Pinpoint the cell where the given text exists, returning its (X, Y) midpoint coordinate. 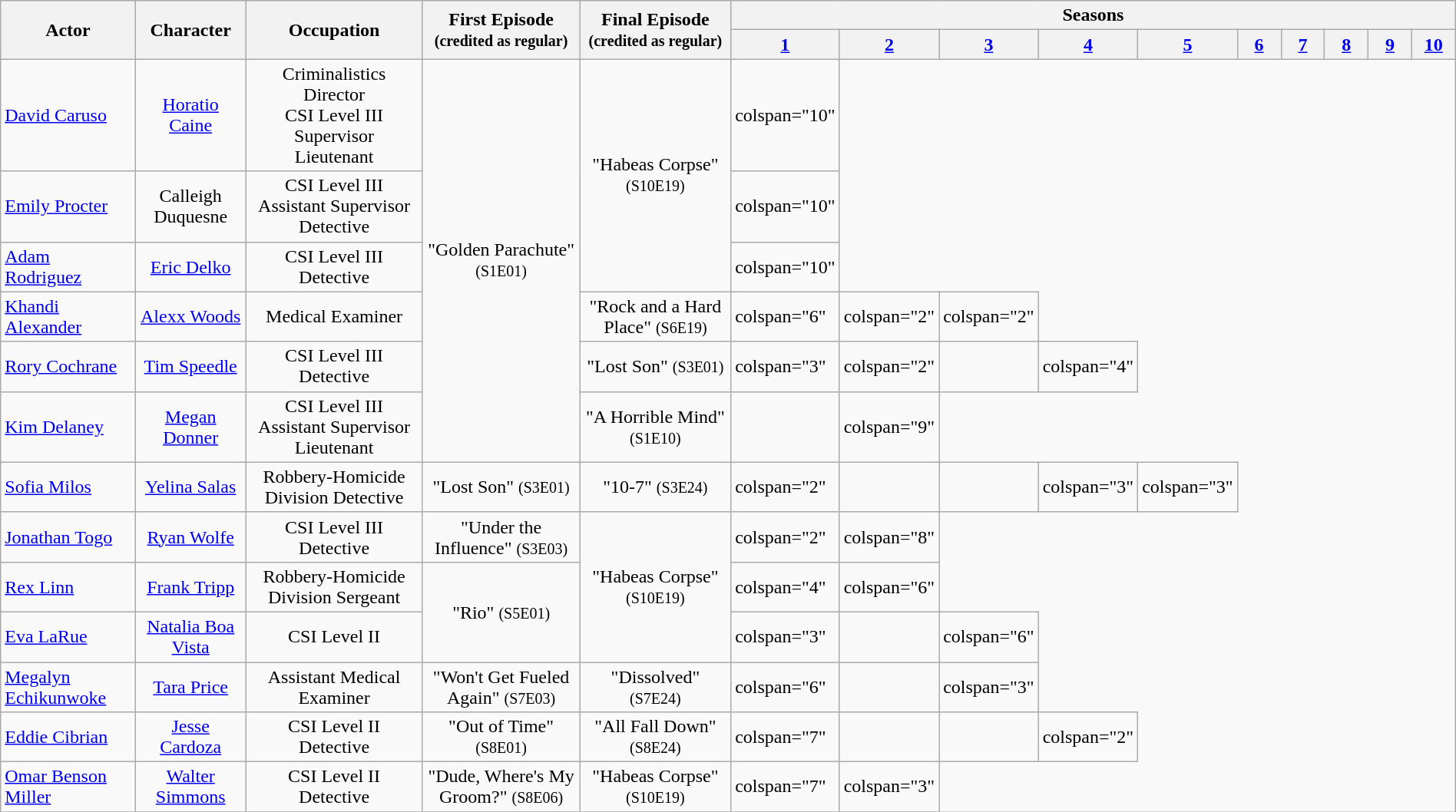
Jonathan Togo (68, 537)
Frank Tripp (190, 586)
Tim Speedle (190, 367)
2 (889, 45)
Natalia Boa Vista (190, 637)
Medical Examiner (334, 316)
Eddie Cibrian (68, 737)
CSI Level IIIAssistant SupervisorDetective (334, 206)
6 (1259, 45)
"Dude, Where's My Groom?" (S8E06) (501, 787)
Kim Delaney (68, 427)
Assistant Medical Examiner (334, 686)
Rex Linn (68, 586)
1 (786, 45)
Emily Procter (68, 206)
"Golden Parachute" (S1E01) (501, 261)
Adam Rodriguez (68, 267)
Robbery-Homicide Division Detective (334, 487)
Yelina Salas (190, 487)
Eva LaRue (68, 637)
"All Fall Down" (S8E24) (655, 737)
4 (1088, 45)
Khandi Alexander (68, 316)
Eric Delko (190, 267)
Ryan Wolfe (190, 537)
Sofia Milos (68, 487)
Alexx Woods (190, 316)
Seasons (1094, 15)
Robbery-Homicide Division Sergeant (334, 586)
Horatio Caine (190, 115)
3 (989, 45)
"Under the Influence" (S3E03) (501, 537)
Rory Cochrane (68, 367)
5 (1188, 45)
Walter Simmons (190, 787)
Final Episode(credited as regular) (655, 30)
CSI Level IIIAssistant SupervisorLieutenant (334, 427)
"Out of Time" (S8E01) (501, 737)
8 (1347, 45)
Character (190, 30)
"Won't Get Fueled Again" (S7E03) (501, 686)
CSI Level II (334, 637)
Megalyn Echikunwoke (68, 686)
Criminalistics DirectorCSI Level III SupervisorLieutenant (334, 115)
"Rio" (S5E01) (501, 612)
9 (1390, 45)
David Caruso (68, 115)
Jesse Cardoza (190, 737)
Tara Price (190, 686)
"Rock and a Hard Place" (S6E19) (655, 316)
colspan="9" (889, 427)
Actor (68, 30)
Occupation (334, 30)
Calleigh Duquesne (190, 206)
7 (1302, 45)
"A Horrible Mind" (S1E10) (655, 427)
First Episode(credited as regular) (501, 30)
10 (1433, 45)
Megan Donner (190, 427)
"10-7" (S3E24) (655, 487)
CSI Level III Detective (334, 267)
Omar Benson Miller (68, 787)
colspan="8" (889, 537)
"Dissolved" (S7E24) (655, 686)
